Scan for the cell matching the given text and deliver its (x, y) coordinate at center. 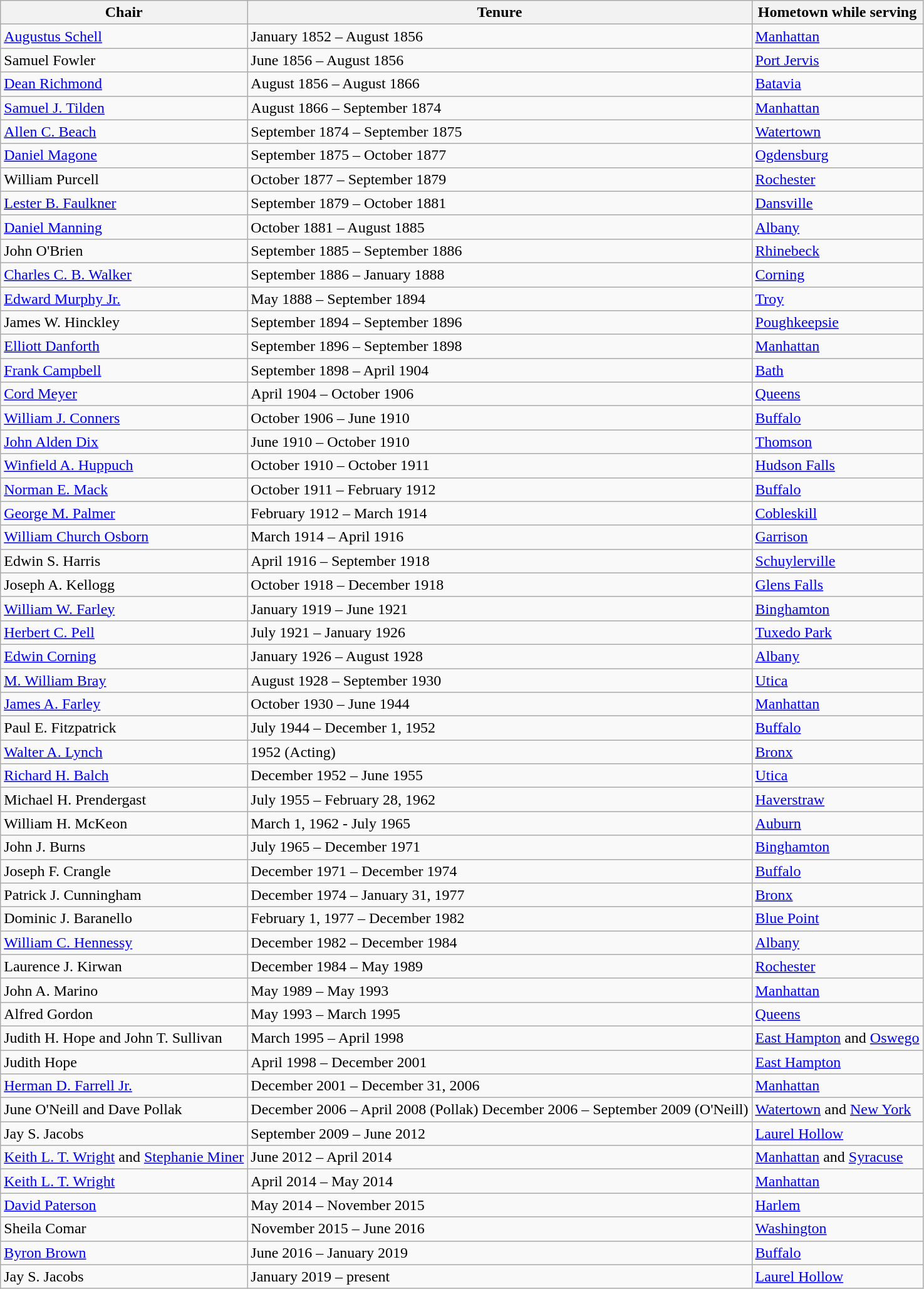
Garrison (837, 537)
January 1926 – August 1928 (500, 656)
Bath (837, 370)
February 1912 – March 1914 (500, 513)
Rhinebeck (837, 251)
February 1, 1977 – December 1982 (500, 919)
Judith Hope (124, 1062)
Corning (837, 274)
East Hampton and Oswego (837, 1038)
October 1918 – December 1918 (500, 585)
September 1879 – October 1881 (500, 203)
Ogdensburg (837, 155)
July 1944 – December 1, 1952 (500, 728)
Norman E. Mack (124, 489)
Keith L. T. Wright and Stephanie Miner (124, 1157)
Cobleskill (837, 513)
Haverstraw (837, 800)
Alfred Gordon (124, 1014)
Dominic J. Baranello (124, 919)
William W. Farley (124, 608)
December 2001 – December 31, 2006 (500, 1086)
Charles C. B. Walker (124, 274)
July 1965 – December 1971 (500, 847)
October 1910 – October 1911 (500, 466)
East Hampton (837, 1062)
Hudson Falls (837, 466)
James A. Farley (124, 704)
December 1971 – December 1974 (500, 871)
June 2012 – April 2014 (500, 1157)
June 1856 – August 1856 (500, 60)
October 1906 – June 1910 (500, 418)
John J. Burns (124, 847)
January 1919 – June 1921 (500, 608)
Herman D. Farrell Jr. (124, 1086)
September 1885 – September 1886 (500, 251)
September 1875 – October 1877 (500, 155)
September 1874 – September 1875 (500, 132)
Cord Meyer (124, 394)
Allen C. Beach (124, 132)
Augustus Schell (124, 36)
Keith L. T. Wright (124, 1181)
March 1, 1962 - July 1965 (500, 823)
1952 (Acting) (500, 752)
October 1930 – June 1944 (500, 704)
September 1894 – September 1896 (500, 323)
December 1984 – May 1989 (500, 966)
John Alden Dix (124, 442)
Hometown while serving (837, 13)
April 1904 – October 1906 (500, 394)
Watertown (837, 132)
November 2015 – June 2016 (500, 1229)
John O'Brien (124, 251)
July 1955 – February 28, 1962 (500, 800)
July 1921 – January 1926 (500, 632)
May 1989 – May 1993 (500, 990)
June O'Neill and Dave Pollak (124, 1110)
December 2006 – April 2008 (Pollak) December 2006 – September 2009 (O'Neill) (500, 1110)
Samuel J. Tilden (124, 108)
George M. Palmer (124, 513)
Joseph A. Kellogg (124, 585)
Thomson (837, 442)
William J. Conners (124, 418)
Daniel Manning (124, 227)
William C. Hennessy (124, 942)
John A. Marino (124, 990)
Lester B. Faulkner (124, 203)
Winfield A. Huppuch (124, 466)
Patrick J. Cunningham (124, 895)
William H. McKeon (124, 823)
Poughkeepsie (837, 323)
September 1886 – January 1888 (500, 274)
Michael H. Prendergast (124, 800)
Paul E. Fitzpatrick (124, 728)
April 1998 – December 2001 (500, 1062)
Schuylerville (837, 561)
Tuxedo Park (837, 632)
August 1866 – September 1874 (500, 108)
Sheila Comar (124, 1229)
December 1974 – January 31, 1977 (500, 895)
Batavia (837, 84)
Edward Murphy Jr. (124, 299)
Richard H. Balch (124, 776)
Daniel Magone (124, 155)
Edwin Corning (124, 656)
May 1888 – September 1894 (500, 299)
June 2016 – January 2019 (500, 1253)
August 1856 – August 1866 (500, 84)
October 1881 – August 1885 (500, 227)
Laurence J. Kirwan (124, 966)
William Church Osborn (124, 537)
September 1898 – April 1904 (500, 370)
Washington (837, 1229)
Troy (837, 299)
Blue Point (837, 919)
Joseph F. Crangle (124, 871)
Glens Falls (837, 585)
David Paterson (124, 1205)
April 1916 – September 1918 (500, 561)
James W. Hinckley (124, 323)
Watertown and New York (837, 1110)
October 1877 – September 1879 (500, 179)
Byron Brown (124, 1253)
Frank Campbell (124, 370)
Edwin S. Harris (124, 561)
May 2014 – November 2015 (500, 1205)
Tenure (500, 13)
Harlem (837, 1205)
December 1952 – June 1955 (500, 776)
September 1896 – September 1898 (500, 347)
October 1911 – February 1912 (500, 489)
January 1852 – August 1856 (500, 36)
Elliott Danforth (124, 347)
Dean Richmond (124, 84)
Auburn (837, 823)
Samuel Fowler (124, 60)
Chair (124, 13)
March 1914 – April 1916 (500, 537)
Dansville (837, 203)
Judith H. Hope and John T. Sullivan (124, 1038)
Manhattan and Syracuse (837, 1157)
December 1982 – December 1984 (500, 942)
Walter A. Lynch (124, 752)
March 1995 – April 1998 (500, 1038)
June 1910 – October 1910 (500, 442)
September 2009 – June 2012 (500, 1134)
M. William Bray (124, 680)
Herbert C. Pell (124, 632)
Port Jervis (837, 60)
May 1993 – March 1995 (500, 1014)
January 2019 – present (500, 1276)
August 1928 – September 1930 (500, 680)
April 2014 – May 2014 (500, 1181)
William Purcell (124, 179)
